Output the [X, Y] coordinate of the center of the cell containing the given text.  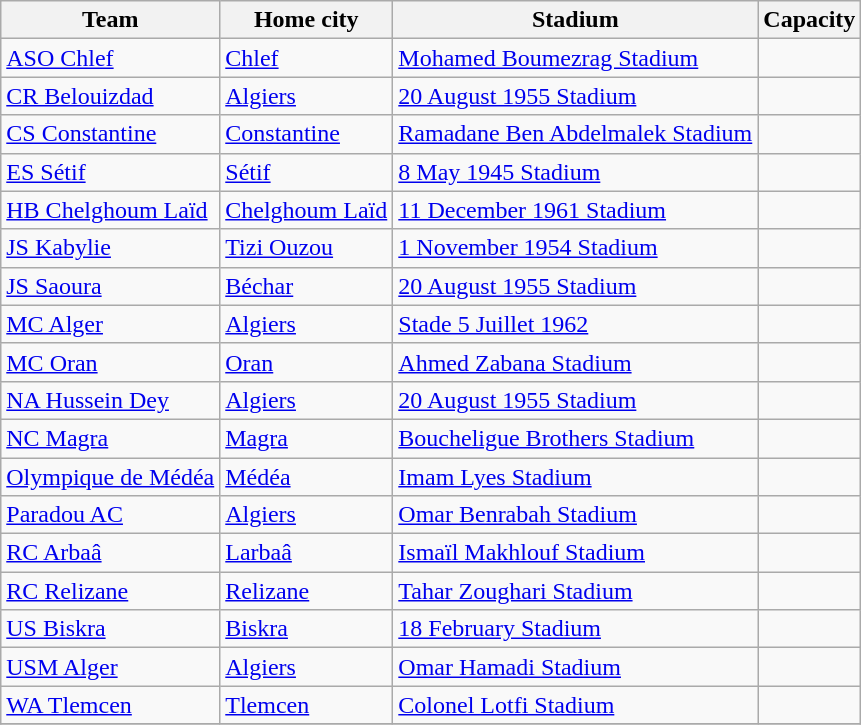
JS Saoura [110, 286]
Oran [306, 362]
US Biskra [110, 629]
Capacity [810, 20]
Mohamed Boumezrag Stadium [576, 58]
Stadium [576, 20]
11 December 1961 Stadium [576, 210]
1 November 1954 Stadium [576, 248]
Boucheligue Brothers Stadium [576, 438]
Omar Benrabah Stadium [576, 515]
Ahmed Zabana Stadium [576, 362]
Béchar [306, 286]
NA Hussein Dey [110, 400]
Imam Lyes Stadium [576, 477]
NC Magra [110, 438]
Sétif [306, 172]
Constantine [306, 134]
Team [110, 20]
Olympique de Médéa [110, 477]
Colonel Lotfi Stadium [576, 705]
Stade 5 Juillet 1962 [576, 324]
MC Oran [110, 362]
Paradou AC [110, 515]
18 February Stadium [576, 629]
Home city [306, 20]
Chlef [306, 58]
MC Alger [110, 324]
Ismaïl Makhlouf Stadium [576, 553]
Tizi Ouzou [306, 248]
JS Kabylie [110, 248]
HB Chelghoum Laïd [110, 210]
8 May 1945 Stadium [576, 172]
Tahar Zoughari Stadium [576, 591]
Ramadane Ben Abdelmalek Stadium [576, 134]
Tlemcen [306, 705]
Biskra [306, 629]
Relizane [306, 591]
Magra [306, 438]
RC Relizane [110, 591]
USM Alger [110, 667]
ASO Chlef [110, 58]
Médéa [306, 477]
Chelghoum Laïd [306, 210]
CR Belouizdad [110, 96]
ES Sétif [110, 172]
Omar Hamadi Stadium [576, 667]
Larbaâ [306, 553]
CS Constantine [110, 134]
RC Arbaâ [110, 553]
WA Tlemcen [110, 705]
